Detect which cell encompasses the target text, then output its [X, Y] center coordinate. 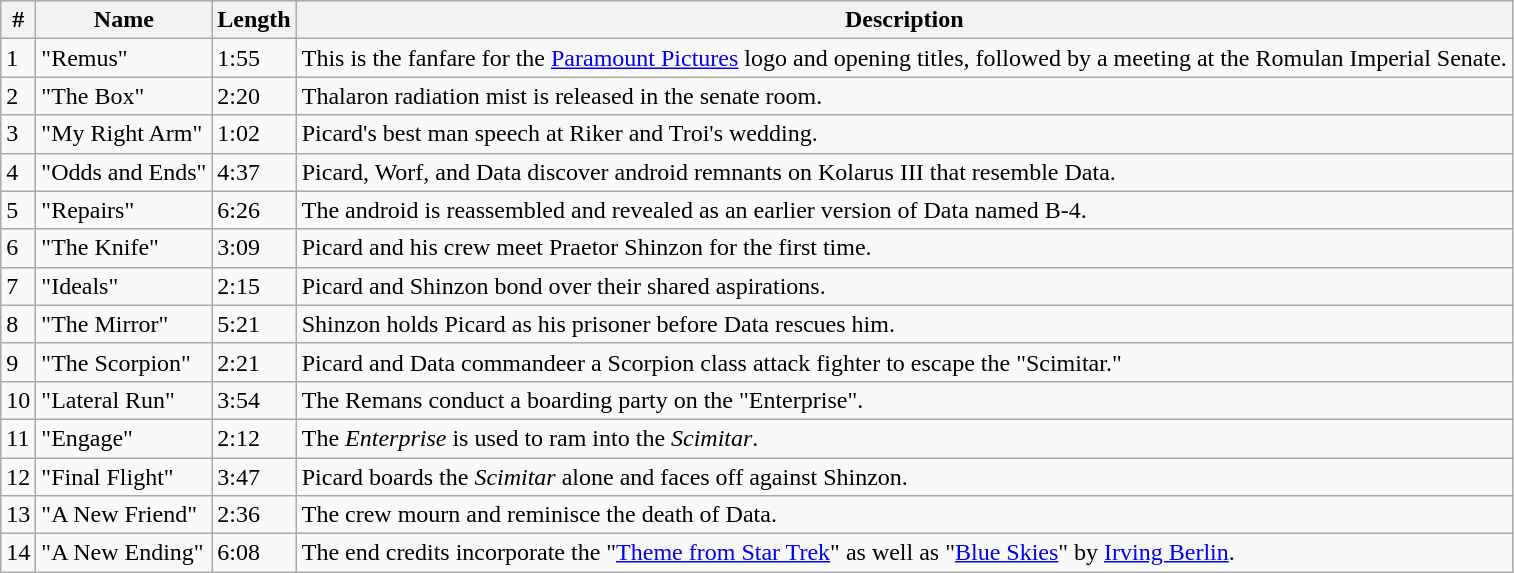
6:26 [254, 210]
Picard's best man speech at Riker and Troi's wedding. [904, 134]
4:37 [254, 172]
14 [18, 553]
"My Right Arm" [124, 134]
13 [18, 515]
"Odds and Ends" [124, 172]
1 [18, 58]
12 [18, 477]
"Engage" [124, 438]
10 [18, 400]
5 [18, 210]
Length [254, 20]
The crew mourn and reminisce the death of Data. [904, 515]
Picard and Shinzon bond over their shared aspirations. [904, 286]
3:09 [254, 248]
"The Knife" [124, 248]
3:47 [254, 477]
"The Scorpion" [124, 362]
2:20 [254, 96]
2 [18, 96]
2:21 [254, 362]
Picard, Worf, and Data discover android remnants on Kolarus III that resemble Data. [904, 172]
6:08 [254, 553]
3:54 [254, 400]
3 [18, 134]
The Enterprise is used to ram into the Scimitar. [904, 438]
Picard boards the Scimitar alone and faces off against Shinzon. [904, 477]
"Ideals" [124, 286]
"Final Flight" [124, 477]
"The Box" [124, 96]
4 [18, 172]
The end credits incorporate the "Theme from Star Trek" as well as "Blue Skies" by Irving Berlin. [904, 553]
"Remus" [124, 58]
Name [124, 20]
1:02 [254, 134]
This is the fanfare for the Paramount Pictures logo and opening titles, followed by a meeting at the Romulan Imperial Senate. [904, 58]
7 [18, 286]
"Lateral Run" [124, 400]
"A New Friend" [124, 515]
Picard and Data commandeer a Scorpion class attack fighter to escape the "Scimitar." [904, 362]
8 [18, 324]
Shinzon holds Picard as his prisoner before Data rescues him. [904, 324]
Description [904, 20]
Thalaron radiation mist is released in the senate room. [904, 96]
The Remans conduct a boarding party on the "Enterprise". [904, 400]
The android is reassembled and revealed as an earlier version of Data named B-4. [904, 210]
"A New Ending" [124, 553]
2:36 [254, 515]
1:55 [254, 58]
11 [18, 438]
2:12 [254, 438]
"Repairs" [124, 210]
2:15 [254, 286]
"The Mirror" [124, 324]
6 [18, 248]
5:21 [254, 324]
9 [18, 362]
Picard and his crew meet Praetor Shinzon for the first time. [904, 248]
# [18, 20]
